Extract the [x, y] coordinate from the center of the cell holding the provided text.  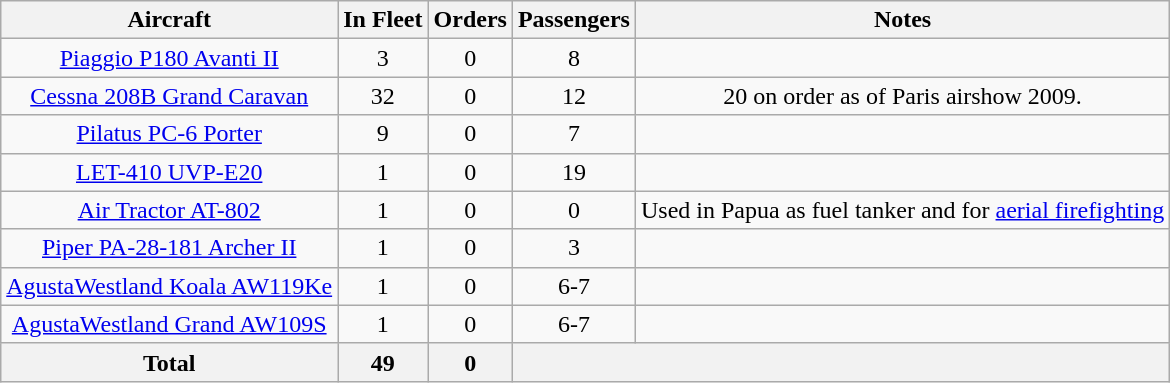
32 [383, 96]
49 [383, 362]
8 [574, 58]
Passengers [574, 20]
7 [574, 134]
Cessna 208B Grand Caravan [170, 96]
Piper PA-28-181 Archer II [170, 248]
In Fleet [383, 20]
12 [574, 96]
19 [574, 172]
20 on order as of Paris airshow 2009. [902, 96]
Pilatus PC-6 Porter [170, 134]
Orders [470, 20]
AgustaWestland Grand AW109S [170, 324]
Aircraft [170, 20]
Notes [902, 20]
Used in Papua as fuel tanker and for aerial firefighting [902, 210]
Piaggio P180 Avanti II [170, 58]
Air Tractor AT-802 [170, 210]
Total [170, 362]
AgustaWestland Koala AW119Ke [170, 286]
LET-410 UVP-E20 [170, 172]
9 [383, 134]
